Detect which cell encompasses the target text, then output its [x, y] center coordinate. 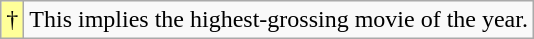
† [12, 20]
This implies the highest-grossing movie of the year. [279, 20]
